Scan for the cell matching the given text and deliver its [X, Y] coordinate at center. 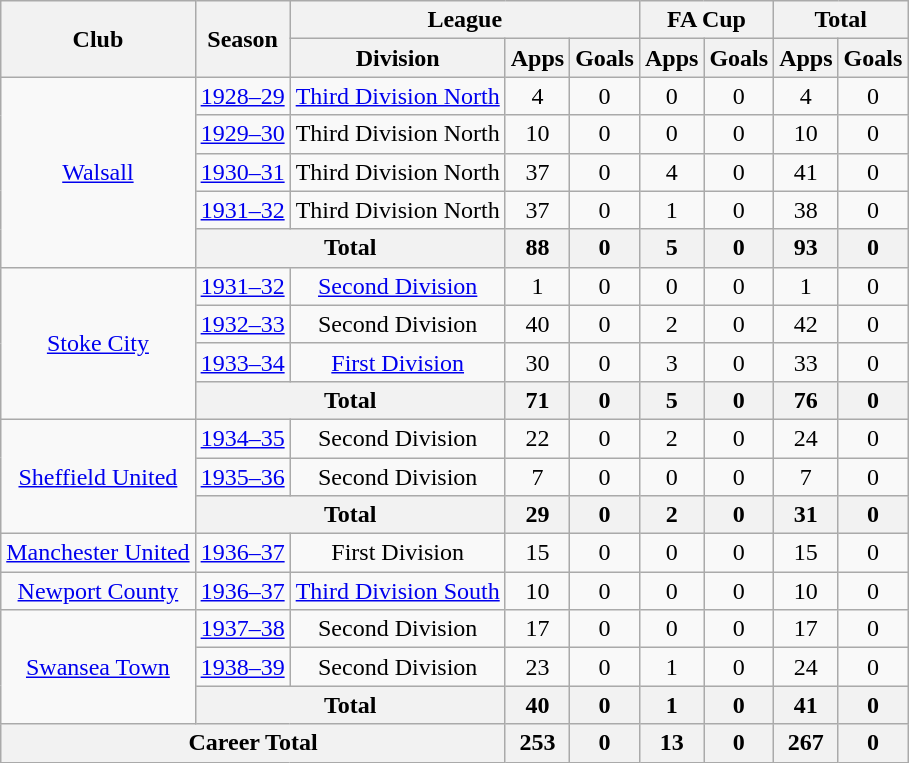
Division [398, 58]
FA Cup [706, 20]
Newport County [98, 591]
1928–29 [242, 96]
League [464, 20]
Stoke City [98, 343]
33 [806, 362]
267 [806, 743]
1930–31 [242, 172]
Sheffield United [98, 476]
1933–34 [242, 362]
Career Total [253, 743]
1935–36 [242, 477]
71 [537, 400]
76 [806, 400]
Manchester United [98, 553]
30 [537, 362]
1934–35 [242, 438]
23 [537, 667]
Third Division South [398, 591]
3 [671, 362]
1938–39 [242, 667]
38 [806, 210]
1929–30 [242, 134]
Club [98, 39]
Season [242, 39]
253 [537, 743]
93 [806, 248]
29 [537, 515]
Walsall [98, 172]
Swansea Town [98, 667]
1932–33 [242, 324]
22 [537, 438]
1937–38 [242, 629]
42 [806, 324]
31 [806, 515]
13 [671, 743]
88 [537, 248]
